From the cell containing the given text, extract its center point as (x, y) coordinate. 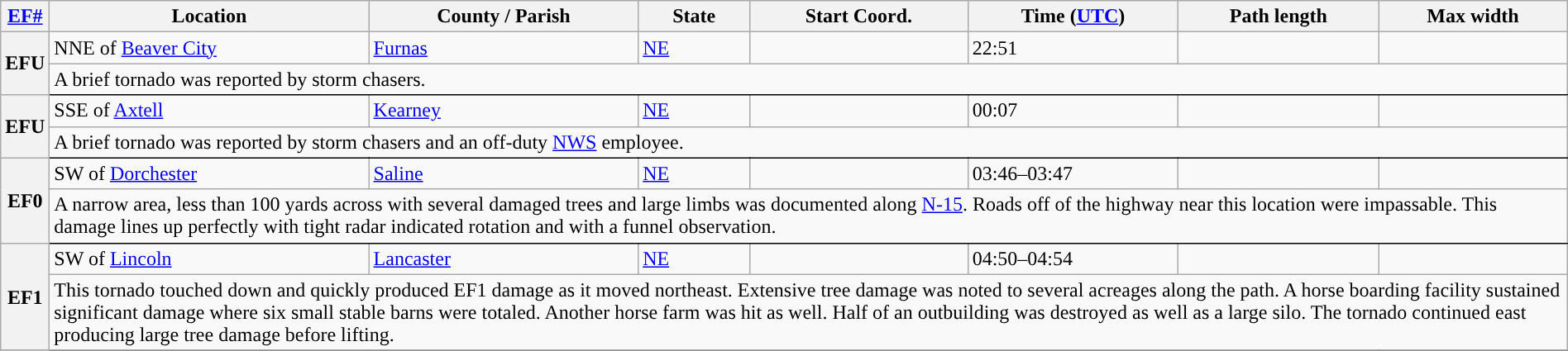
SW of Dorchester (209, 173)
Path length (1279, 17)
Time (UTC) (1073, 17)
Saline (504, 173)
EF1 (25, 296)
EF# (25, 17)
00:07 (1073, 111)
Kearney (504, 111)
Furnas (504, 48)
SSE of Axtell (209, 111)
EF0 (25, 200)
Location (209, 17)
SW of Lincoln (209, 259)
State (695, 17)
03:46–03:47 (1073, 173)
Lancaster (504, 259)
04:50–04:54 (1073, 259)
County / Parish (504, 17)
A brief tornado was reported by storm chasers. (809, 79)
NNE of Beaver City (209, 48)
Max width (1474, 17)
A brief tornado was reported by storm chasers and an off-duty NWS employee. (809, 142)
22:51 (1073, 48)
Start Coord. (858, 17)
